Find where the given text appears and provide that cell's center as [x, y] coordinate. 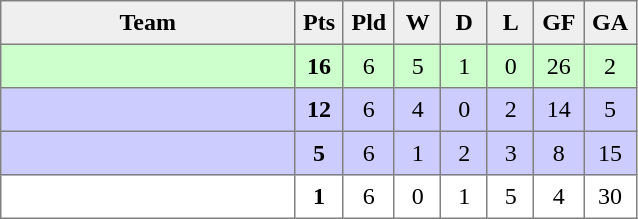
3 [510, 153]
Pld [368, 23]
GA [610, 23]
L [510, 23]
Team [148, 23]
26 [559, 66]
12 [319, 110]
GF [559, 23]
30 [610, 197]
W [417, 23]
Pts [319, 23]
16 [319, 66]
D [464, 23]
15 [610, 153]
14 [559, 110]
8 [559, 153]
